Search for the cell housing the specified text and yield its [x, y] center coordinate. 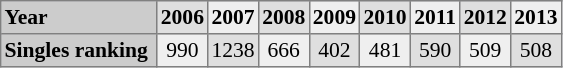
2012 [486, 18]
508 [536, 50]
2007 [234, 18]
Year [79, 18]
2013 [536, 18]
2006 [182, 18]
481 [386, 50]
590 [435, 50]
666 [284, 50]
402 [334, 50]
Singles ranking [79, 50]
1238 [234, 50]
509 [486, 50]
2008 [284, 18]
2009 [334, 18]
990 [182, 50]
2010 [386, 18]
2011 [435, 18]
